Pinpoint the cell where the given text exists, returning its (x, y) midpoint coordinate. 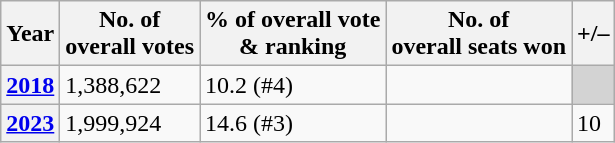
No. ofoverall votes (130, 34)
2018 (30, 85)
No. ofoverall seats won (479, 34)
14.6 (#3) (293, 123)
10.2 (#4) (293, 85)
% of overall vote & ranking (293, 34)
1,388,622 (130, 85)
2023 (30, 123)
1,999,924 (130, 123)
10 (594, 123)
Year (30, 34)
+/– (594, 34)
